Search for the cell housing the specified text and yield its (x, y) center coordinate. 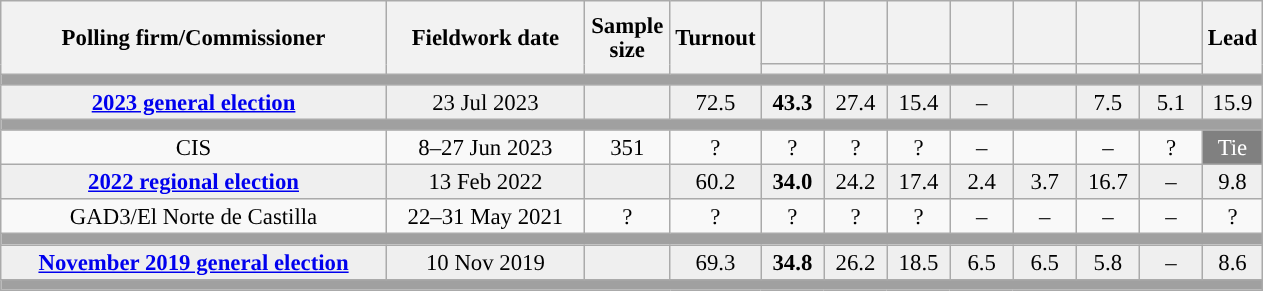
8.6 (1232, 262)
26.2 (856, 262)
Tie (1232, 148)
GAD3/El Norte de Castilla (194, 218)
9.8 (1232, 182)
Polling firm/Commissioner (194, 38)
17.4 (918, 182)
15.4 (918, 102)
November 2019 general election (194, 262)
351 (627, 148)
5.1 (1170, 102)
34.8 (792, 262)
10 Nov 2019 (485, 262)
18.5 (918, 262)
CIS (194, 148)
Fieldwork date (485, 38)
16.7 (1108, 182)
60.2 (716, 182)
13 Feb 2022 (485, 182)
72.5 (716, 102)
8–27 Jun 2023 (485, 148)
2.4 (982, 182)
23 Jul 2023 (485, 102)
15.9 (1232, 102)
Turnout (716, 38)
Sample size (627, 38)
5.8 (1108, 262)
3.7 (1044, 182)
2022 regional election (194, 182)
22–31 May 2021 (485, 218)
Lead (1232, 38)
43.3 (792, 102)
69.3 (716, 262)
24.2 (856, 182)
7.5 (1108, 102)
34.0 (792, 182)
2023 general election (194, 102)
27.4 (856, 102)
